Extract the [x, y] coordinate from the center of the cell holding the provided text.  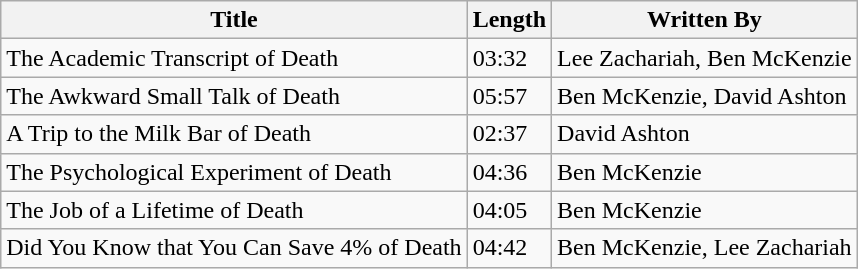
Title [234, 20]
A Trip to the Milk Bar of Death [234, 134]
04:05 [509, 210]
Did You Know that You Can Save 4% of Death [234, 248]
David Ashton [705, 134]
The Awkward Small Talk of Death [234, 96]
02:37 [509, 134]
Written By [705, 20]
The Job of a Lifetime of Death [234, 210]
03:32 [509, 58]
Length [509, 20]
Lee Zachariah, Ben McKenzie [705, 58]
05:57 [509, 96]
The Psychological Experiment of Death [234, 172]
Ben McKenzie, David Ashton [705, 96]
04:42 [509, 248]
Ben McKenzie, Lee Zachariah [705, 248]
The Academic Transcript of Death [234, 58]
04:36 [509, 172]
